Return the [X, Y] coordinate for the center point of the cell that contains the specified text.  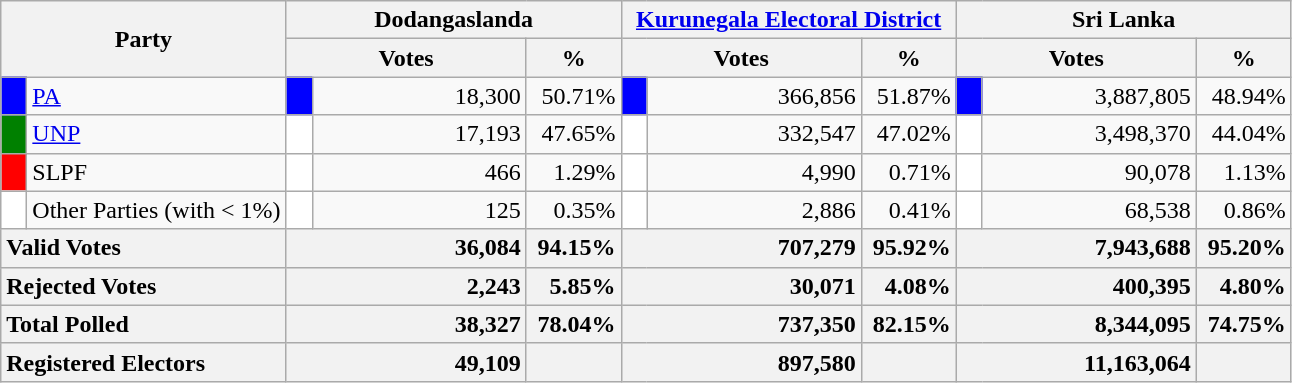
4,990 [754, 172]
90,078 [1089, 172]
7,943,688 [1076, 248]
74.75% [1244, 324]
UNP [156, 134]
466 [419, 172]
48.94% [1244, 96]
1.13% [1244, 172]
30,071 [741, 286]
Party [144, 39]
0.86% [1244, 210]
49,109 [406, 362]
3,498,370 [1089, 134]
78.04% [574, 324]
4.08% [908, 286]
400,395 [1076, 286]
51.87% [908, 96]
36,084 [406, 248]
68,538 [1089, 210]
5.85% [574, 286]
Other Parties (with < 1%) [156, 210]
47.65% [574, 134]
95.20% [1244, 248]
0.35% [574, 210]
332,547 [754, 134]
Total Polled [144, 324]
366,856 [754, 96]
50.71% [574, 96]
8,344,095 [1076, 324]
44.04% [1244, 134]
2,886 [754, 210]
Valid Votes [144, 248]
11,163,064 [1076, 362]
897,580 [741, 362]
2,243 [406, 286]
Sri Lanka [1124, 20]
38,327 [406, 324]
Rejected Votes [144, 286]
Dodangaslanda [454, 20]
47.02% [908, 134]
4.80% [1244, 286]
0.71% [908, 172]
3,887,805 [1089, 96]
SLPF [156, 172]
94.15% [574, 248]
737,350 [741, 324]
Kurunegala Electoral District [788, 20]
82.15% [908, 324]
1.29% [574, 172]
125 [419, 210]
Registered Electors [144, 362]
18,300 [419, 96]
707,279 [741, 248]
0.41% [908, 210]
PA [156, 96]
95.92% [908, 248]
17,193 [419, 134]
